Locate the cell with the specified text and output its [x, y] center coordinate. 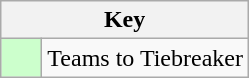
Teams to Tiebreaker [146, 58]
Key [125, 20]
